Capture the cell that displays the provided text and extract its (X, Y) central coordinate. 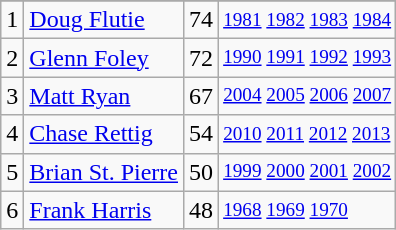
72 (202, 58)
1981 1982 1983 1984 (308, 20)
1990 1991 1992 1993 (308, 58)
Doug Flutie (104, 20)
2004 2005 2006 2007 (308, 96)
54 (202, 134)
4 (12, 134)
1999 2000 2001 2002 (308, 172)
48 (202, 210)
Brian St. Pierre (104, 172)
74 (202, 20)
Matt Ryan (104, 96)
5 (12, 172)
Frank Harris (104, 210)
1968 1969 1970 (308, 210)
1 (12, 20)
2010 2011 2012 2013 (308, 134)
3 (12, 96)
Glenn Foley (104, 58)
67 (202, 96)
6 (12, 210)
50 (202, 172)
Chase Rettig (104, 134)
2 (12, 58)
